Return the [X, Y] coordinate for the center point of the cell that contains the specified text.  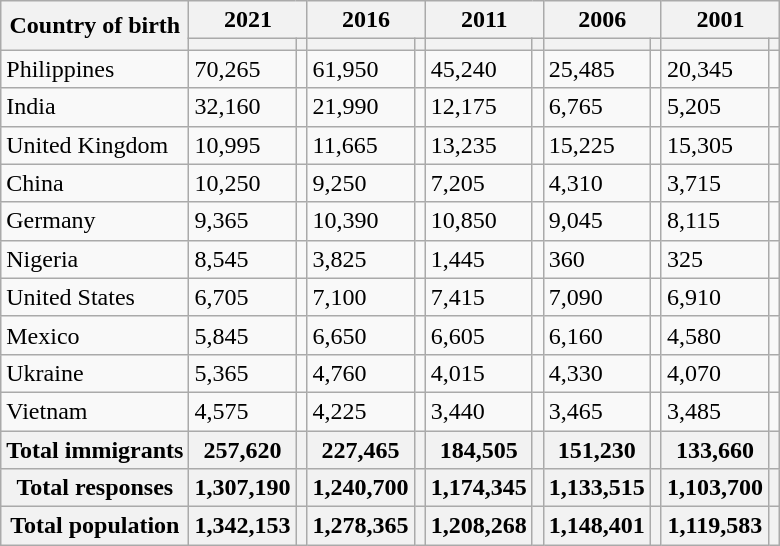
1,133,515 [596, 488]
Philippines [95, 69]
7,205 [478, 183]
Total immigrants [95, 449]
9,045 [596, 221]
1,174,345 [478, 488]
1,119,583 [714, 526]
11,665 [360, 145]
Total responses [95, 488]
227,465 [360, 449]
6,705 [242, 297]
1,148,401 [596, 526]
61,950 [360, 69]
4,015 [478, 373]
184,505 [478, 449]
3,465 [596, 411]
8,545 [242, 259]
6,765 [596, 107]
1,208,268 [478, 526]
32,160 [242, 107]
5,845 [242, 335]
4,330 [596, 373]
151,230 [596, 449]
7,100 [360, 297]
4,225 [360, 411]
United Kingdom [95, 145]
10,850 [478, 221]
6,910 [714, 297]
India [95, 107]
United States [95, 297]
5,205 [714, 107]
6,605 [478, 335]
3,440 [478, 411]
1,278,365 [360, 526]
8,115 [714, 221]
13,235 [478, 145]
9,250 [360, 183]
10,250 [242, 183]
5,365 [242, 373]
4,580 [714, 335]
325 [714, 259]
Ukraine [95, 373]
15,225 [596, 145]
25,485 [596, 69]
70,265 [242, 69]
20,345 [714, 69]
4,575 [242, 411]
3,825 [360, 259]
10,995 [242, 145]
1,240,700 [360, 488]
1,445 [478, 259]
2016 [366, 20]
360 [596, 259]
4,310 [596, 183]
4,070 [714, 373]
4,760 [360, 373]
2011 [484, 20]
45,240 [478, 69]
1,307,190 [242, 488]
2021 [248, 20]
1,103,700 [714, 488]
6,650 [360, 335]
257,620 [242, 449]
9,365 [242, 221]
Mexico [95, 335]
10,390 [360, 221]
Vietnam [95, 411]
7,090 [596, 297]
2001 [720, 20]
Country of birth [95, 26]
Total population [95, 526]
Nigeria [95, 259]
2006 [602, 20]
Germany [95, 221]
21,990 [360, 107]
6,160 [596, 335]
12,175 [478, 107]
133,660 [714, 449]
1,342,153 [242, 526]
15,305 [714, 145]
3,485 [714, 411]
3,715 [714, 183]
China [95, 183]
7,415 [478, 297]
